Return the [X, Y] coordinate for the center point of the cell that contains the specified text.  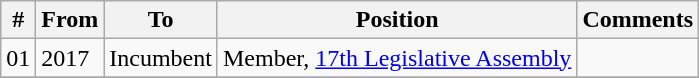
To [161, 20]
From [70, 20]
Incumbent [161, 58]
# [18, 20]
Comments [638, 20]
Member, 17th Legislative Assembly [396, 58]
Position [396, 20]
01 [18, 58]
2017 [70, 58]
